Locate the cell with the specified text and output its [X, Y] center coordinate. 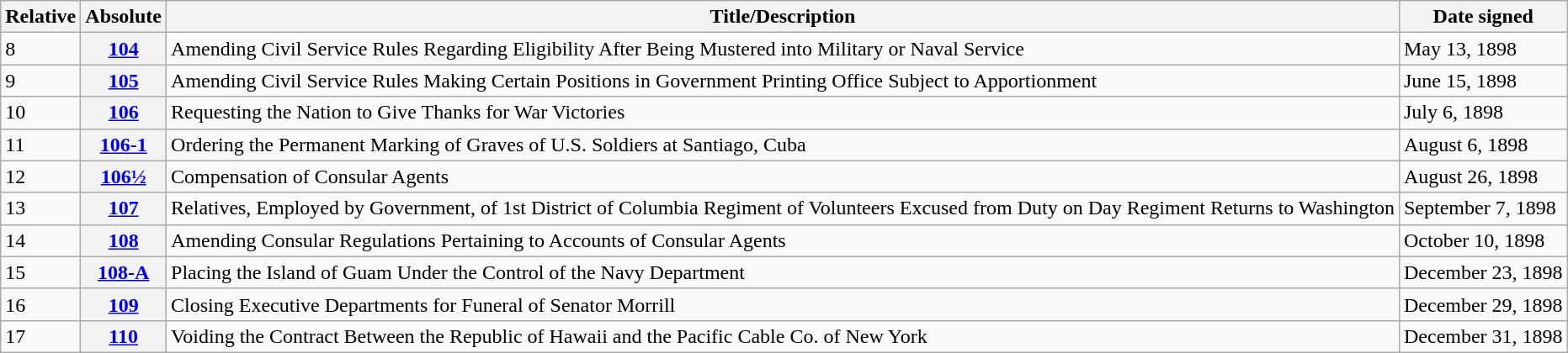
Compensation of Consular Agents [783, 176]
15 [40, 272]
8 [40, 49]
16 [40, 304]
Title/Description [783, 17]
September 7, 1898 [1483, 208]
Relatives, Employed by Government, of 1st District of Columbia Regiment of Volunteers Excused from Duty on Day Regiment Returns to Washington [783, 208]
Ordering the Permanent Marking of Graves of U.S. Soldiers at Santiago, Cuba [783, 145]
9 [40, 81]
107 [124, 208]
December 31, 1898 [1483, 336]
11 [40, 145]
Placing the Island of Guam Under the Control of the Navy Department [783, 272]
Amending Consular Regulations Pertaining to Accounts of Consular Agents [783, 240]
105 [124, 81]
13 [40, 208]
106-1 [124, 145]
104 [124, 49]
August 6, 1898 [1483, 145]
10 [40, 113]
December 23, 1898 [1483, 272]
October 10, 1898 [1483, 240]
May 13, 1898 [1483, 49]
109 [124, 304]
June 15, 1898 [1483, 81]
110 [124, 336]
Relative [40, 17]
Amending Civil Service Rules Making Certain Positions in Government Printing Office Subject to Apportionment [783, 81]
106 [124, 113]
Voiding the Contract Between the Republic of Hawaii and the Pacific Cable Co. of New York [783, 336]
106½ [124, 176]
Closing Executive Departments for Funeral of Senator Morrill [783, 304]
July 6, 1898 [1483, 113]
14 [40, 240]
17 [40, 336]
Amending Civil Service Rules Regarding Eligibility After Being Mustered into Military or Naval Service [783, 49]
108 [124, 240]
December 29, 1898 [1483, 304]
August 26, 1898 [1483, 176]
12 [40, 176]
108-A [124, 272]
Date signed [1483, 17]
Absolute [124, 17]
Requesting the Nation to Give Thanks for War Victories [783, 113]
